Capture the cell that displays the provided text and extract its [x, y] central coordinate. 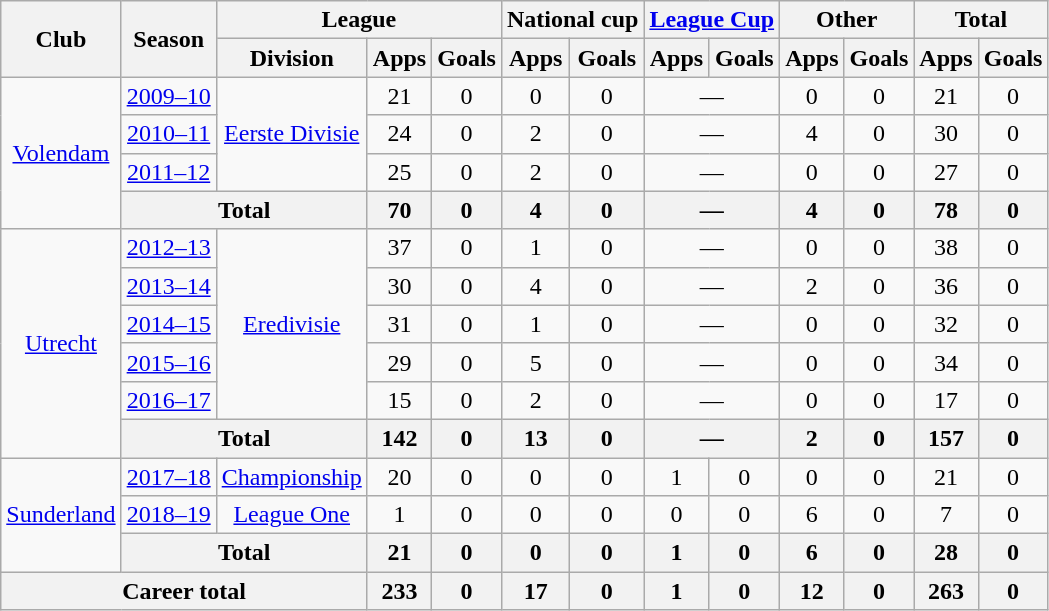
2011–12 [168, 172]
2013–14 [168, 286]
2010–11 [168, 134]
Other [847, 20]
12 [812, 591]
28 [946, 553]
78 [946, 210]
League One [292, 515]
70 [399, 210]
Eerste Divisie [292, 134]
13 [535, 438]
2017–18 [168, 477]
Career total [184, 591]
2016–17 [168, 400]
157 [946, 438]
27 [946, 172]
Sunderland [61, 515]
2012–13 [168, 248]
263 [946, 591]
Club [61, 39]
36 [946, 286]
National cup [572, 20]
20 [399, 477]
25 [399, 172]
7 [946, 515]
Division [292, 58]
29 [399, 362]
Utrecht [61, 343]
2014–15 [168, 324]
Season [168, 39]
League [358, 20]
24 [399, 134]
37 [399, 248]
2009–10 [168, 96]
Eredivisie [292, 324]
31 [399, 324]
142 [399, 438]
Championship [292, 477]
233 [399, 591]
5 [535, 362]
15 [399, 400]
32 [946, 324]
34 [946, 362]
2015–16 [168, 362]
Volendam [61, 153]
38 [946, 248]
2018–19 [168, 515]
League Cup [712, 20]
